Locate the cell with the specified text and output its [x, y] center coordinate. 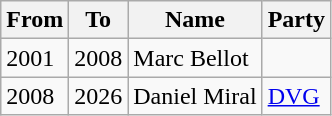
Party [296, 20]
DVG [296, 96]
2026 [98, 96]
Daniel Miral [195, 96]
2001 [35, 58]
From [35, 20]
To [98, 20]
Marc Bellot [195, 58]
Name [195, 20]
